Provide the (x, y) coordinate of the cell's center where the given text is located.  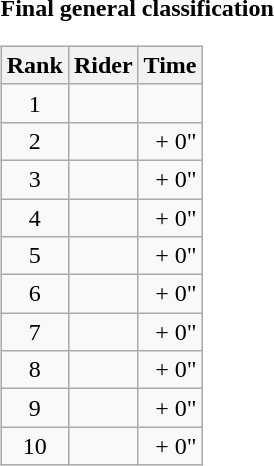
Rider (103, 65)
2 (34, 141)
7 (34, 332)
3 (34, 179)
5 (34, 256)
4 (34, 217)
8 (34, 370)
6 (34, 294)
10 (34, 446)
1 (34, 103)
Rank (34, 65)
Time (170, 65)
9 (34, 408)
